Find where the given text appears and provide that cell's center as (X, Y) coordinate. 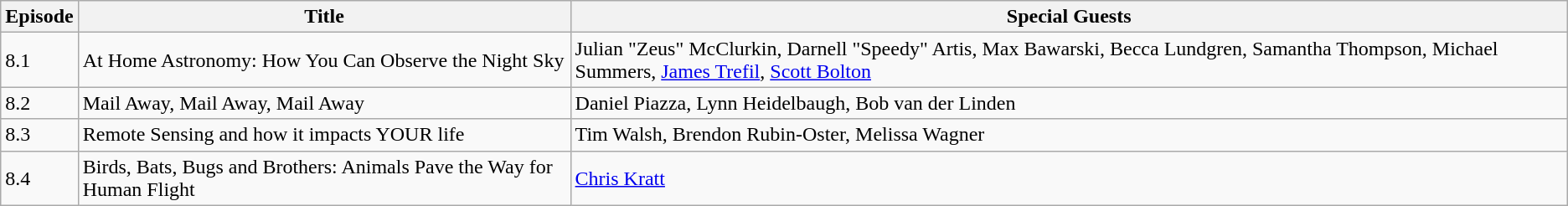
8.2 (39, 103)
Chris Kratt (1069, 178)
Remote Sensing and how it impacts YOUR life (324, 135)
Julian "Zeus" McClurkin, Darnell "Speedy" Artis, Max Bawarski, Becca Lundgren, Samantha Thompson, Michael Summers, James Trefil, Scott Bolton (1069, 60)
Mail Away, Mail Away, Mail Away (324, 103)
Daniel Piazza, Lynn Heidelbaugh, Bob van der Linden (1069, 103)
8.4 (39, 178)
8.3 (39, 135)
8.1 (39, 60)
At Home Astronomy: How You Can Observe the Night Sky (324, 60)
Tim Walsh, Brendon Rubin-Oster, Melissa Wagner (1069, 135)
Title (324, 17)
Birds, Bats, Bugs and Brothers: Animals Pave the Way for Human Flight (324, 178)
Special Guests (1069, 17)
Episode (39, 17)
